Return (x, y) of the center of cell containing provided text 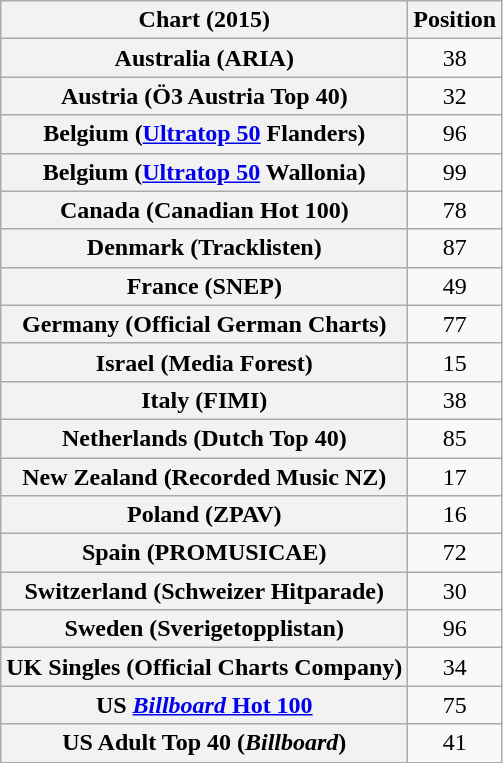
87 (455, 248)
85 (455, 438)
15 (455, 362)
Italy (FIMI) (204, 400)
Denmark (Tracklisten) (204, 248)
32 (455, 96)
Canada (Canadian Hot 100) (204, 210)
Belgium (Ultratop 50 Wallonia) (204, 172)
77 (455, 324)
US Billboard Hot 100 (204, 705)
Germany (Official German Charts) (204, 324)
France (SNEP) (204, 286)
Position (455, 20)
Poland (ZPAV) (204, 515)
UK Singles (Official Charts Company) (204, 667)
Australia (ARIA) (204, 58)
Switzerland (Schweizer Hitparade) (204, 591)
49 (455, 286)
34 (455, 667)
78 (455, 210)
Sweden (Sverigetopplistan) (204, 629)
Chart (2015) (204, 20)
Israel (Media Forest) (204, 362)
Austria (Ö3 Austria Top 40) (204, 96)
Netherlands (Dutch Top 40) (204, 438)
72 (455, 553)
16 (455, 515)
75 (455, 705)
17 (455, 477)
Spain (PROMUSICAE) (204, 553)
New Zealand (Recorded Music NZ) (204, 477)
99 (455, 172)
Belgium (Ultratop 50 Flanders) (204, 134)
41 (455, 743)
30 (455, 591)
US Adult Top 40 (Billboard) (204, 743)
